Return (X, Y) of the center of cell containing provided text 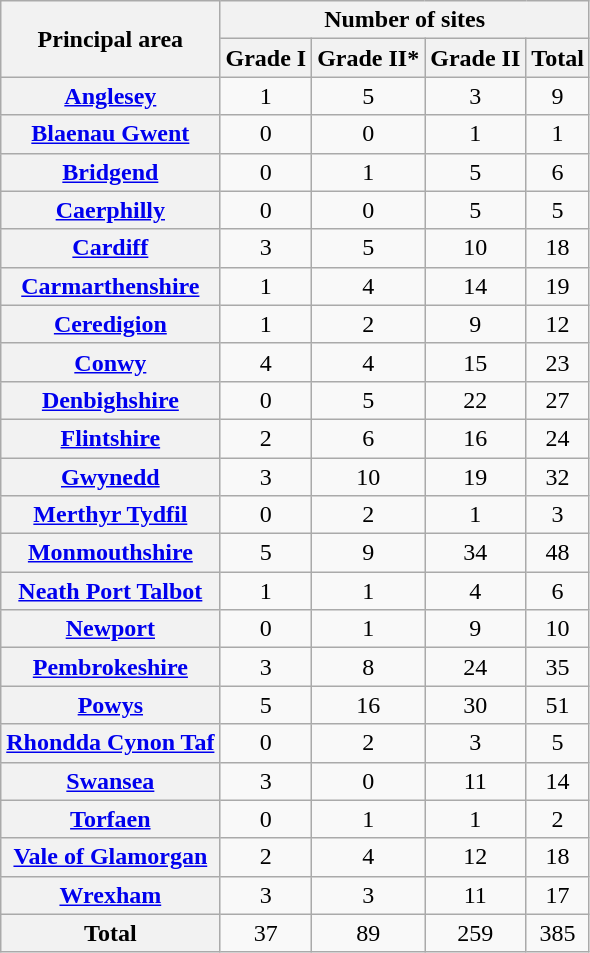
89 (368, 933)
Newport (110, 629)
23 (558, 362)
Blaenau Gwent (110, 134)
Rhondda Cynon Taf (110, 743)
Bridgend (110, 172)
Flintshire (110, 438)
Torfaen (110, 819)
Monmouthshire (110, 553)
Carmarthenshire (110, 286)
Ceredigion (110, 324)
8 (368, 667)
27 (558, 400)
Number of sites (404, 20)
Denbighshire (110, 400)
Wrexham (110, 895)
Cardiff (110, 248)
34 (476, 553)
17 (558, 895)
51 (558, 705)
Conwy (110, 362)
Pembrokeshire (110, 667)
Swansea (110, 781)
Vale of Glamorgan (110, 857)
Grade I (266, 58)
32 (558, 477)
22 (476, 400)
37 (266, 933)
15 (476, 362)
Neath Port Talbot (110, 591)
Grade II* (368, 58)
35 (558, 667)
385 (558, 933)
Grade II (476, 58)
259 (476, 933)
Caerphilly (110, 210)
Gwynedd (110, 477)
Merthyr Tydfil (110, 515)
30 (476, 705)
Powys (110, 705)
Anglesey (110, 96)
Principal area (110, 39)
48 (558, 553)
